From the cell containing the given text, extract its center point as (x, y) coordinate. 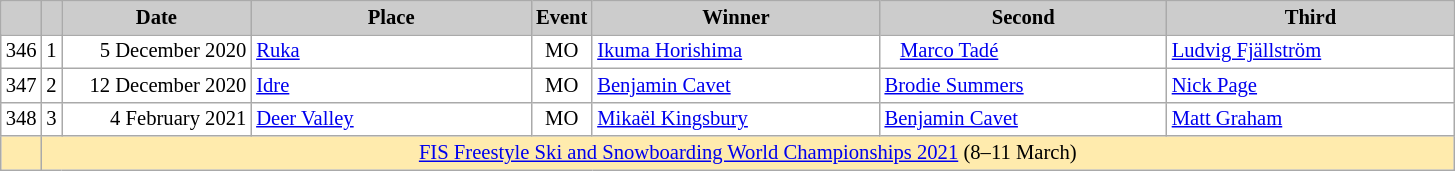
Marco Tadé (1024, 51)
Brodie Summers (1024, 85)
Idre (391, 85)
2 (51, 85)
Second (1024, 17)
5 December 2020 (157, 51)
Ludvig Fjällström (1310, 51)
Ikuma Horishima (736, 51)
347 (22, 85)
Third (1310, 17)
348 (22, 119)
Date (157, 17)
FIS Freestyle Ski and Snowboarding World Championships 2021 (8–11 March) (748, 153)
3 (51, 119)
Place (391, 17)
12 December 2020 (157, 85)
Deer Valley (391, 119)
Ruka (391, 51)
4 February 2021 (157, 119)
Winner (736, 17)
Nick Page (1310, 85)
1 (51, 51)
346 (22, 51)
Mikaël Kingsbury (736, 119)
Matt Graham (1310, 119)
Event (562, 17)
